Return (X, Y) of the center of cell containing provided text 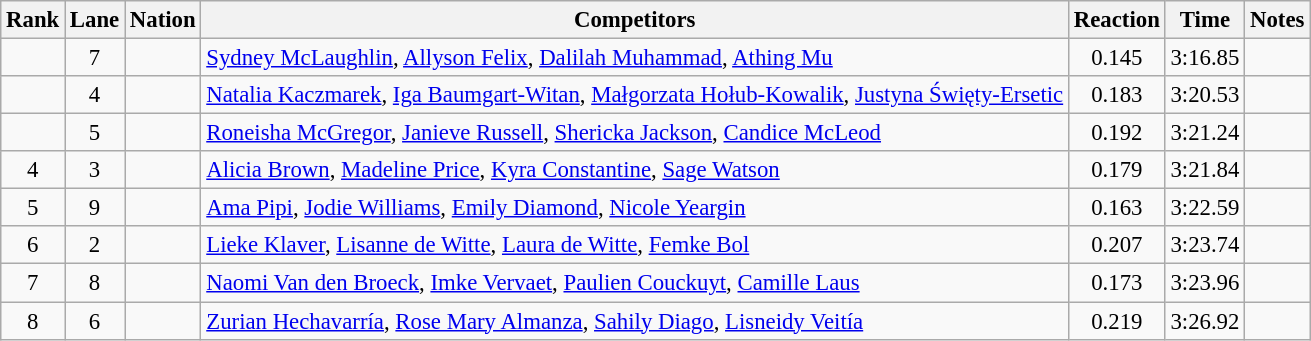
0.219 (1116, 321)
Rank (33, 20)
0.179 (1116, 170)
3:20.53 (1205, 95)
2 (95, 245)
0.173 (1116, 283)
3:26.92 (1205, 321)
0.145 (1116, 58)
Zurian Hechavarría, Rose Mary Almanza, Sahily Diago, Lisneidy Veitía (635, 321)
Alicia Brown, Madeline Price, Kyra Constantine, Sage Watson (635, 170)
Naomi Van den Broeck, Imke Vervaet, Paulien Couckuyt, Camille Laus (635, 283)
3:21.24 (1205, 133)
Reaction (1116, 20)
0.207 (1116, 245)
Roneisha McGregor, Janieve Russell, Shericka Jackson, Candice McLeod (635, 133)
3:16.85 (1205, 58)
Competitors (635, 20)
Sydney McLaughlin, Allyson Felix, Dalilah Muhammad, Athing Mu (635, 58)
Time (1205, 20)
3 (95, 170)
0.183 (1116, 95)
0.163 (1116, 208)
Notes (1278, 20)
Lane (95, 20)
Lieke Klaver, Lisanne de Witte, Laura de Witte, Femke Bol (635, 245)
Natalia Kaczmarek, Iga Baumgart-Witan, Małgorzata Hołub-Kowalik, Justyna Święty-Ersetic (635, 95)
3:23.74 (1205, 245)
Ama Pipi, Jodie Williams, Emily Diamond, Nicole Yeargin (635, 208)
3:21.84 (1205, 170)
Nation (163, 20)
0.192 (1116, 133)
3:23.96 (1205, 283)
3:22.59 (1205, 208)
9 (95, 208)
